Provide the [X, Y] coordinate of the cell's center where the given text is located.  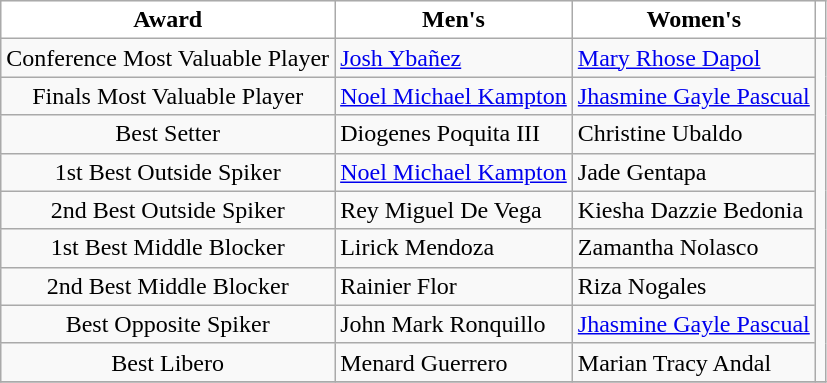
Lirick Mendoza [454, 248]
Best Setter [168, 134]
Jade Gentapa [694, 172]
Rainier Flor [454, 286]
Zamantha Nolasco [694, 248]
Award [168, 20]
Best Opposite Spiker [168, 324]
Marian Tracy Andal [694, 362]
2nd Best Outside Spiker [168, 210]
1st Best Outside Spiker [168, 172]
Finals Most Valuable Player [168, 96]
Mary Rhose Dapol [694, 58]
Diogenes Poquita III [454, 134]
Kiesha Dazzie Bedonia [694, 210]
Women's [694, 20]
Menard Guerrero [454, 362]
Best Libero [168, 362]
1st Best Middle Blocker [168, 248]
Rey Miguel De Vega [454, 210]
Conference Most Valuable Player [168, 58]
John Mark Ronquillo [454, 324]
2nd Best Middle Blocker [168, 286]
Josh Ybañez [454, 58]
Men's [454, 20]
Riza Nogales [694, 286]
Christine Ubaldo [694, 134]
